Identify which cell holds the provided text, then report its (x, y) central coordinate. 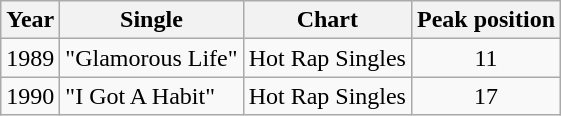
1990 (30, 96)
1989 (30, 58)
Chart (327, 20)
17 (486, 96)
"Glamorous Life" (152, 58)
Single (152, 20)
"I Got A Habit" (152, 96)
11 (486, 58)
Year (30, 20)
Peak position (486, 20)
